Determine the (X, Y) coordinate at the center of the cell enclosing the given text.  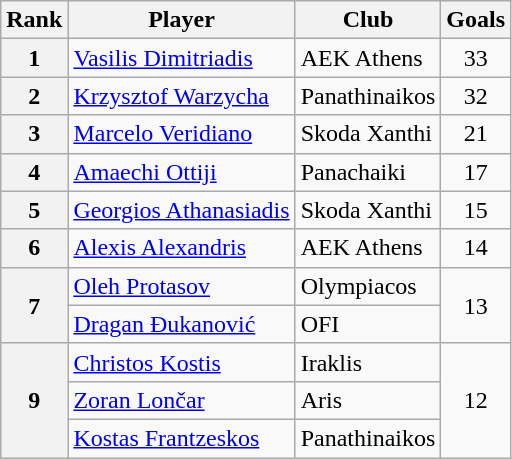
Kostas Frantzeskos (182, 438)
17 (476, 172)
9 (34, 400)
Vasilis Dimitriadis (182, 58)
Club (368, 20)
6 (34, 248)
Panachaiki (368, 172)
Aris (368, 400)
2 (34, 96)
21 (476, 134)
32 (476, 96)
Krzysztof Warzycha (182, 96)
14 (476, 248)
Iraklis (368, 362)
5 (34, 210)
Dragan Đukanović (182, 324)
Amaechi Ottiji (182, 172)
Olympiacos (368, 286)
Christos Kostis (182, 362)
13 (476, 305)
Zoran Lončar (182, 400)
Marcelo Veridiano (182, 134)
Rank (34, 20)
1 (34, 58)
Oleh Protasov (182, 286)
Alexis Alexandris (182, 248)
3 (34, 134)
33 (476, 58)
7 (34, 305)
OFI (368, 324)
12 (476, 400)
4 (34, 172)
Player (182, 20)
Goals (476, 20)
Georgios Athanasiadis (182, 210)
15 (476, 210)
